Capture the cell that displays the provided text and extract its (x, y) central coordinate. 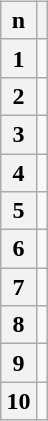
6 (18, 249)
n (18, 20)
7 (18, 287)
1 (18, 58)
5 (18, 211)
8 (18, 325)
3 (18, 134)
2 (18, 96)
9 (18, 363)
10 (18, 401)
4 (18, 173)
